Output the (x, y) coordinate of the center of the cell containing the given text.  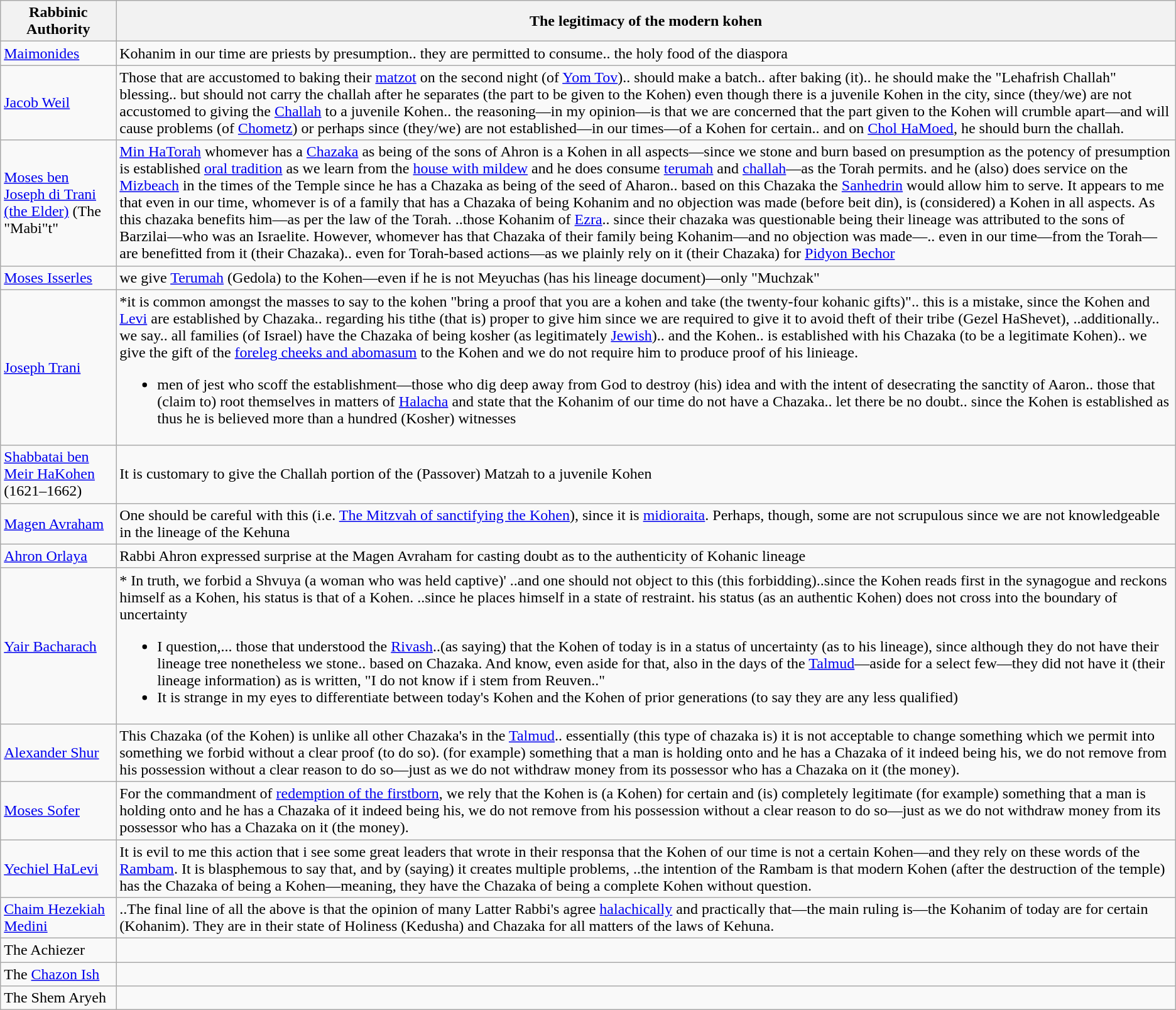
Joseph Trani (58, 367)
Alexander Shur (58, 752)
Kohanim in our time are priests by presumption.. they are permitted to consume.. the holy food of the diaspora (646, 53)
Chaim Hezekiah Medini (58, 918)
Jacob Weil (58, 103)
Moses Isserles (58, 278)
Yair Bacharach (58, 646)
Rabbinic Authority (58, 21)
Shabbatai ben Meir HaKohen (1621–1662) (58, 474)
It is customary to give the Challah portion of the (Passover) Matzah to a juvenile Kohen (646, 474)
Yechiel HaLevi (58, 868)
Rabbi Ahron expressed surprise at the Magen Avraham for casting doubt as to the authenticity of Kohanic lineage (646, 556)
Moses Sofer (58, 810)
The Shem Aryeh (58, 998)
The Chazon Ish (58, 974)
Moses ben Joseph di Trani (the Elder) (The "Mabi"t" (58, 203)
The legitimacy of the modern kohen (646, 21)
Magen Avraham (58, 524)
we give Terumah (Gedola) to the Kohen—even if he is not Meyuchas (has his lineage document)—only "Muchzak" (646, 278)
The Achiezer (58, 950)
Ahron Orlaya (58, 556)
Maimonides (58, 53)
